Return [X, Y] of the center of cell containing provided text 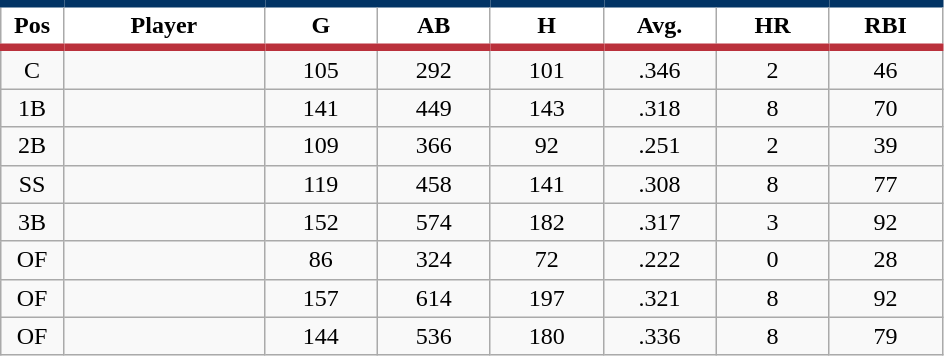
39 [886, 146]
.317 [660, 222]
536 [434, 336]
366 [434, 146]
46 [886, 68]
458 [434, 184]
109 [320, 146]
.336 [660, 336]
79 [886, 336]
2B [32, 146]
143 [546, 108]
.251 [660, 146]
119 [320, 184]
.308 [660, 184]
182 [546, 222]
70 [886, 108]
574 [434, 222]
197 [546, 298]
157 [320, 298]
324 [434, 260]
292 [434, 68]
152 [320, 222]
3B [32, 222]
Avg. [660, 26]
1B [32, 108]
28 [886, 260]
Pos [32, 26]
614 [434, 298]
RBI [886, 26]
.318 [660, 108]
86 [320, 260]
105 [320, 68]
HR [772, 26]
G [320, 26]
H [546, 26]
C [32, 68]
101 [546, 68]
AB [434, 26]
0 [772, 260]
72 [546, 260]
180 [546, 336]
144 [320, 336]
.321 [660, 298]
SS [32, 184]
Player [164, 26]
.222 [660, 260]
3 [772, 222]
449 [434, 108]
77 [886, 184]
.346 [660, 68]
